Pinpoint the cell where the given text exists, returning its [x, y] midpoint coordinate. 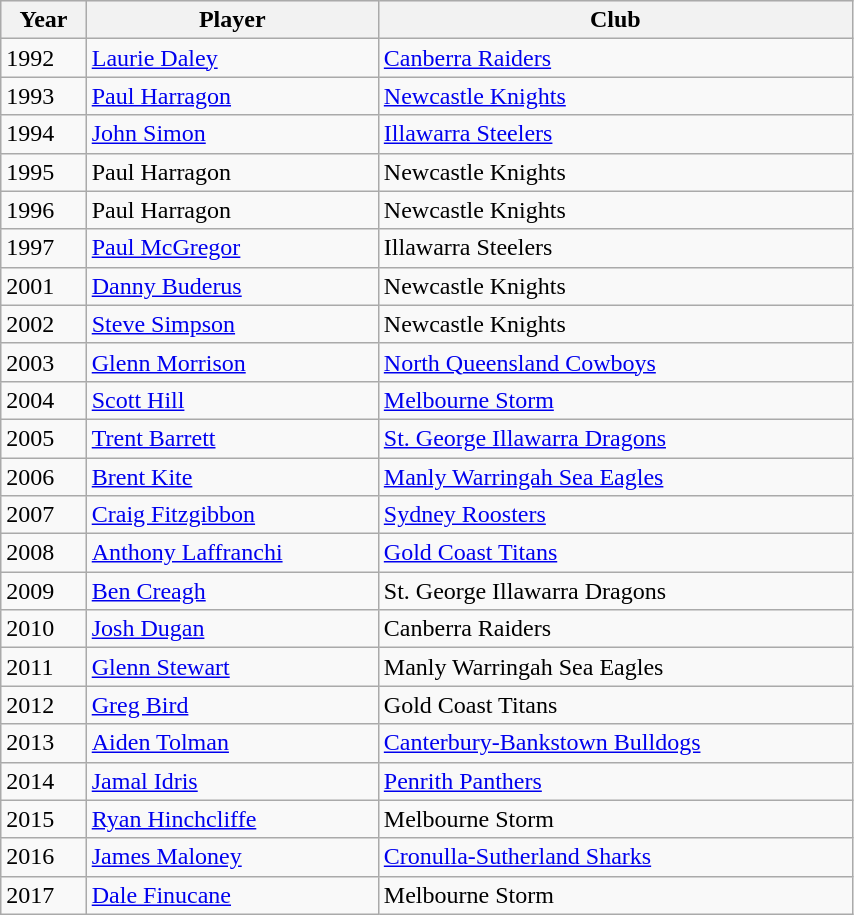
2011 [44, 667]
2017 [44, 895]
2002 [44, 324]
Ryan Hinchcliffe [232, 819]
Craig Fitzgibbon [232, 515]
James Maloney [232, 857]
2012 [44, 705]
Anthony Laffranchi [232, 553]
2010 [44, 629]
2004 [44, 400]
Greg Bird [232, 705]
1995 [44, 172]
1997 [44, 248]
Penrith Panthers [615, 781]
Year [44, 20]
Canterbury-Bankstown Bulldogs [615, 743]
2014 [44, 781]
2006 [44, 477]
2003 [44, 362]
Brent Kite [232, 477]
Josh Dugan [232, 629]
Steve Simpson [232, 324]
Club [615, 20]
North Queensland Cowboys [615, 362]
2016 [44, 857]
Glenn Stewart [232, 667]
Cronulla-Sutherland Sharks [615, 857]
Player [232, 20]
Dale Finucane [232, 895]
2005 [44, 438]
Paul McGregor [232, 248]
Scott Hill [232, 400]
Ben Creagh [232, 591]
2001 [44, 286]
1994 [44, 134]
Jamal Idris [232, 781]
2009 [44, 591]
1996 [44, 210]
John Simon [232, 134]
2015 [44, 819]
1993 [44, 96]
1992 [44, 58]
Sydney Roosters [615, 515]
Aiden Tolman [232, 743]
Trent Barrett [232, 438]
2013 [44, 743]
2008 [44, 553]
Danny Buderus [232, 286]
2007 [44, 515]
Glenn Morrison [232, 362]
Laurie Daley [232, 58]
